Scan for the cell matching the given text and deliver its [x, y] coordinate at center. 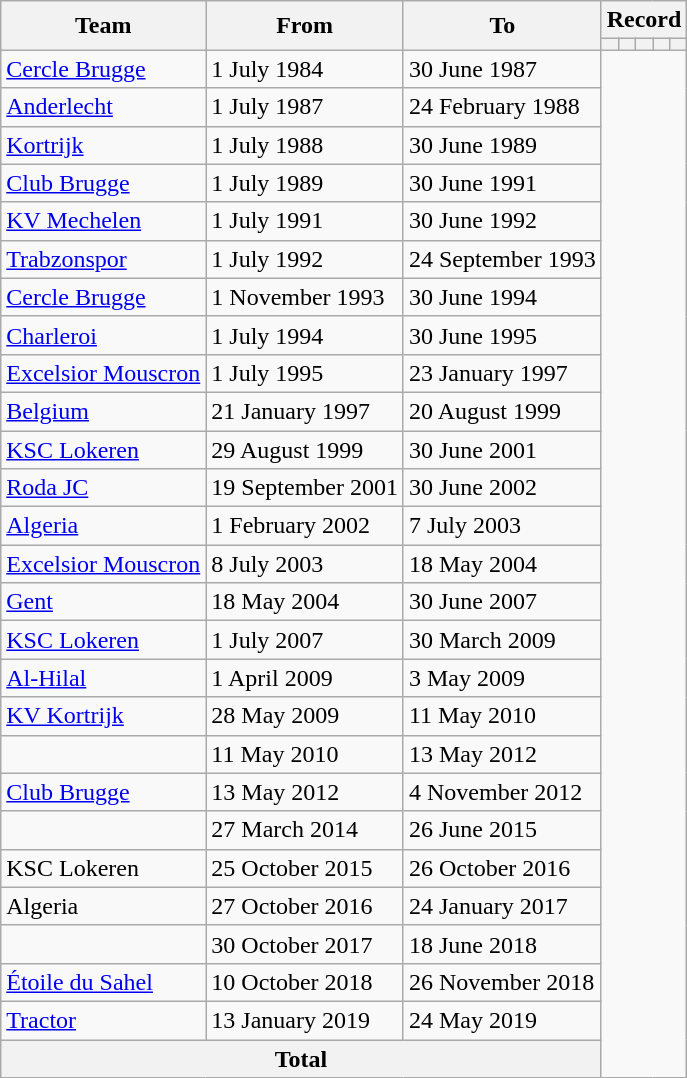
1 July 1991 [305, 221]
30 March 2009 [502, 640]
10 October 2018 [305, 982]
20 August 1999 [502, 411]
1 July 1987 [305, 107]
25 October 2015 [305, 868]
Gent [104, 602]
1 April 2009 [305, 678]
30 June 1991 [502, 183]
18 June 2018 [502, 944]
Kortrijk [104, 145]
30 October 2017 [305, 944]
8 July 2003 [305, 564]
24 September 1993 [502, 259]
19 September 2001 [305, 488]
1 July 1984 [305, 69]
1 July 2007 [305, 640]
Charleroi [104, 335]
30 June 2001 [502, 449]
26 June 2015 [502, 830]
30 June 1994 [502, 297]
Roda JC [104, 488]
Belgium [104, 411]
Al-Hilal [104, 678]
3 May 2009 [502, 678]
30 June 1995 [502, 335]
27 March 2014 [305, 830]
21 January 1997 [305, 411]
30 June 1987 [502, 69]
Étoile du Sahel [104, 982]
1 November 1993 [305, 297]
30 June 1992 [502, 221]
24 May 2019 [502, 1020]
30 June 2007 [502, 602]
27 October 2016 [305, 906]
13 January 2019 [305, 1020]
26 November 2018 [502, 982]
30 June 1989 [502, 145]
1 July 1995 [305, 373]
Tractor [104, 1020]
1 July 1989 [305, 183]
24 February 1988 [502, 107]
24 January 2017 [502, 906]
KV Mechelen [104, 221]
Record [644, 20]
Trabzonspor [104, 259]
Team [104, 26]
Anderlecht [104, 107]
26 October 2016 [502, 868]
To [502, 26]
1 February 2002 [305, 526]
KV Kortrijk [104, 716]
7 July 2003 [502, 526]
23 January 1997 [502, 373]
Total [301, 1059]
1 July 1988 [305, 145]
1 July 1992 [305, 259]
28 May 2009 [305, 716]
30 June 2002 [502, 488]
4 November 2012 [502, 792]
29 August 1999 [305, 449]
1 July 1994 [305, 335]
From [305, 26]
